Pinpoint the cell where the given text exists, returning its (x, y) midpoint coordinate. 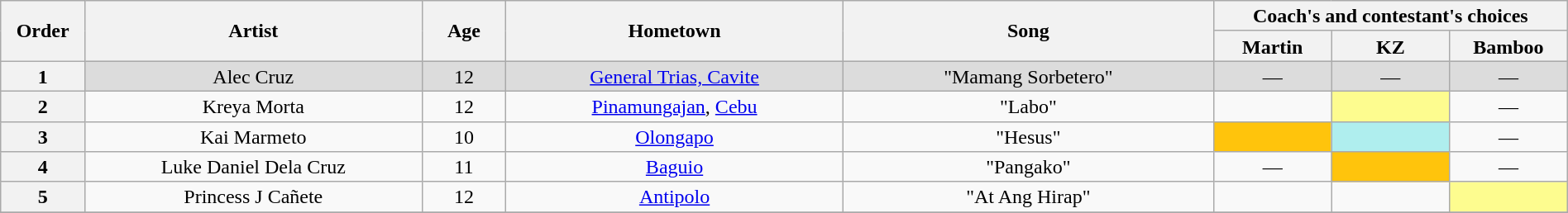
Hometown (675, 31)
Order (43, 31)
Bamboo (1508, 46)
"At Ang Hirap" (1028, 196)
Baguio (675, 167)
2 (43, 106)
Antipolo (675, 196)
11 (464, 167)
1 (43, 76)
"Labo" (1028, 106)
"Pangako" (1028, 167)
Princess J Cañete (253, 196)
Kreya Morta (253, 106)
Pinamungajan, Cebu (675, 106)
3 (43, 137)
KZ (1391, 46)
"Mamang Sorbetero" (1028, 76)
Coach's and contestant's choices (1390, 17)
Alec Cruz (253, 76)
Artist (253, 31)
5 (43, 196)
Luke Daniel Dela Cruz (253, 167)
"Hesus" (1028, 137)
Kai Marmeto (253, 137)
Song (1028, 31)
Age (464, 31)
4 (43, 167)
Martin (1272, 46)
Olongapo (675, 137)
10 (464, 137)
General Trias, Cavite (675, 76)
